Provide the [X, Y] coordinate of the cell's center where the given text is located.  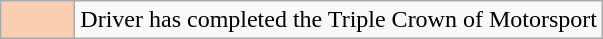
Driver has completed the Triple Crown of Motorsport [339, 20]
